Capture the cell that displays the provided text and extract its (X, Y) central coordinate. 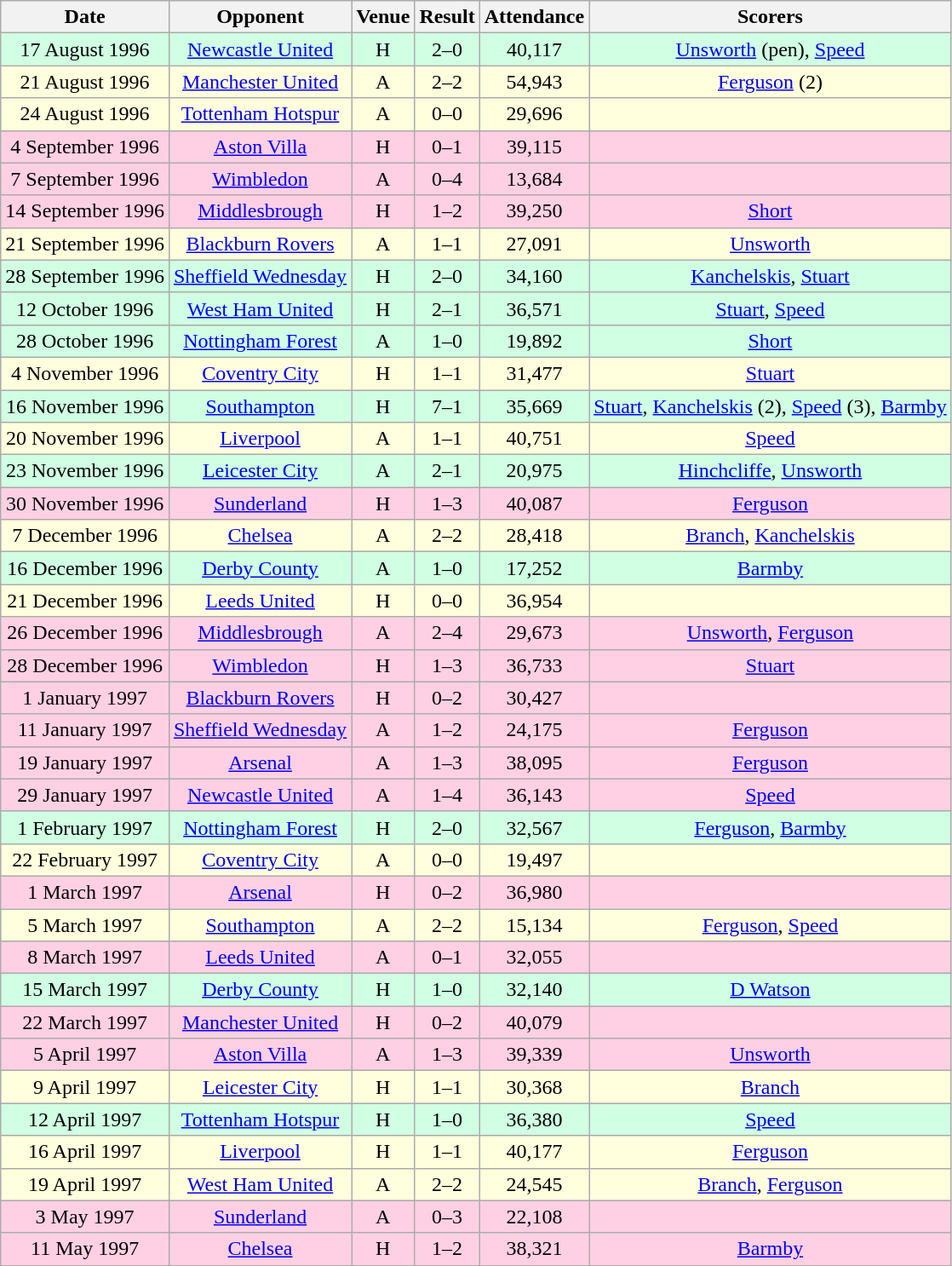
20,975 (534, 471)
28,418 (534, 536)
38,321 (534, 1249)
Ferguson (2) (771, 82)
28 October 1996 (85, 341)
22 March 1997 (85, 1022)
1 January 1997 (85, 698)
24 August 1996 (85, 114)
19 January 1997 (85, 762)
16 April 1997 (85, 1152)
5 March 1997 (85, 924)
19,497 (534, 860)
21 December 1996 (85, 601)
0–3 (447, 1217)
D Watson (771, 990)
Ferguson, Barmby (771, 827)
17,252 (534, 568)
4 November 1996 (85, 373)
36,980 (534, 892)
32,567 (534, 827)
40,751 (534, 439)
54,943 (534, 82)
39,115 (534, 147)
Kanchelskis, Stuart (771, 276)
27,091 (534, 244)
19 April 1997 (85, 1184)
24,175 (534, 730)
Branch (771, 1087)
8 March 1997 (85, 958)
Unsworth, Ferguson (771, 633)
36,380 (534, 1119)
36,733 (534, 665)
11 May 1997 (85, 1249)
29,696 (534, 114)
7 December 1996 (85, 536)
Scorers (771, 17)
28 September 1996 (85, 276)
Stuart, Speed (771, 308)
36,143 (534, 795)
2–4 (447, 633)
0–4 (447, 179)
7–1 (447, 406)
40,117 (534, 49)
30,368 (534, 1087)
28 December 1996 (85, 665)
7 September 1996 (85, 179)
39,339 (534, 1055)
1 February 1997 (85, 827)
22,108 (534, 1217)
19,892 (534, 341)
11 January 1997 (85, 730)
Venue (383, 17)
1 March 1997 (85, 892)
Hinchcliffe, Unsworth (771, 471)
22 February 1997 (85, 860)
4 September 1996 (85, 147)
24,545 (534, 1184)
Branch, Kanchelskis (771, 536)
30,427 (534, 698)
16 November 1996 (85, 406)
40,087 (534, 504)
15,134 (534, 924)
Attendance (534, 17)
17 August 1996 (85, 49)
40,177 (534, 1152)
39,250 (534, 211)
15 March 1997 (85, 990)
36,571 (534, 308)
Unsworth (pen), Speed (771, 49)
12 October 1996 (85, 308)
Branch, Ferguson (771, 1184)
3 May 1997 (85, 1217)
23 November 1996 (85, 471)
34,160 (534, 276)
20 November 1996 (85, 439)
1–4 (447, 795)
12 April 1997 (85, 1119)
32,055 (534, 958)
9 April 1997 (85, 1087)
Opponent (260, 17)
21 August 1996 (85, 82)
30 November 1996 (85, 504)
40,079 (534, 1022)
14 September 1996 (85, 211)
Stuart, Kanchelskis (2), Speed (3), Barmby (771, 406)
29,673 (534, 633)
21 September 1996 (85, 244)
32,140 (534, 990)
31,477 (534, 373)
29 January 1997 (85, 795)
26 December 1996 (85, 633)
35,669 (534, 406)
Date (85, 17)
38,095 (534, 762)
13,684 (534, 179)
5 April 1997 (85, 1055)
Result (447, 17)
16 December 1996 (85, 568)
Ferguson, Speed (771, 924)
36,954 (534, 601)
